Find where the given text appears and provide that cell's center as [X, Y] coordinate. 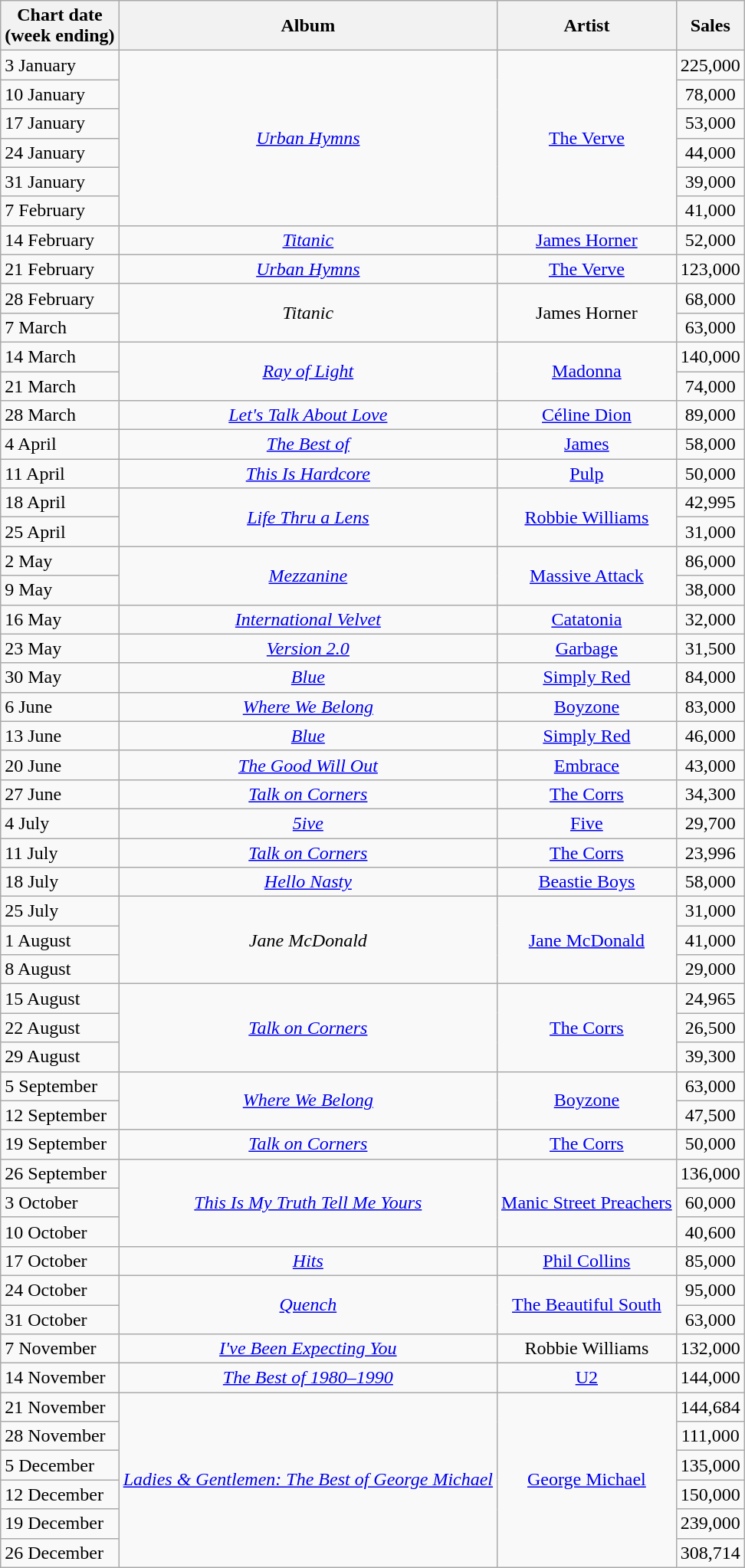
225,000 [710, 65]
Pulp [587, 474]
18 July [60, 882]
29,700 [710, 823]
24,965 [710, 999]
123,000 [710, 269]
2 May [60, 561]
Let's Talk About Love [308, 415]
39,300 [710, 1057]
Catatonia [587, 619]
47,500 [710, 1115]
13 June [60, 736]
Phil Collins [587, 1261]
3 October [60, 1202]
28 March [60, 415]
89,000 [710, 415]
Ladies & Gentlemen: The Best of George Michael [308, 1480]
This Is Hardcore [308, 474]
74,000 [710, 385]
22 August [60, 1028]
14 November [60, 1378]
25 July [60, 911]
10 January [60, 94]
28 February [60, 298]
26 December [60, 1553]
The Best of [308, 444]
Hits [308, 1261]
I've Been Expecting You [308, 1349]
24 October [60, 1290]
4 July [60, 823]
21 February [60, 269]
Quench [308, 1304]
86,000 [710, 561]
28 November [60, 1436]
This Is My Truth Tell Me Yours [308, 1202]
Hello Nasty [308, 882]
43,000 [710, 765]
16 May [60, 619]
53,000 [710, 123]
The Beautiful South [587, 1304]
5 September [60, 1086]
9 May [60, 590]
Chart date(week ending) [60, 26]
5 December [60, 1465]
3 January [60, 65]
15 August [60, 999]
84,000 [710, 677]
30 May [60, 677]
46,000 [710, 736]
17 January [60, 123]
7 March [60, 327]
308,714 [710, 1553]
The Best of 1980–1990 [308, 1378]
31 January [60, 182]
14 March [60, 356]
132,000 [710, 1349]
Massive Attack [587, 576]
7 November [60, 1349]
27 June [60, 794]
68,000 [710, 298]
Ray of Light [308, 371]
239,000 [710, 1524]
23,996 [710, 853]
James [587, 444]
31 October [60, 1319]
85,000 [710, 1261]
Garbage [587, 648]
18 April [60, 503]
144,000 [710, 1378]
12 September [60, 1115]
Artist [587, 26]
6 June [60, 707]
25 April [60, 532]
60,000 [710, 1202]
4 April [60, 444]
International Velvet [308, 619]
10 October [60, 1232]
1 August [60, 940]
17 October [60, 1261]
Embrace [587, 765]
21 March [60, 385]
42,995 [710, 503]
34,300 [710, 794]
Madonna [587, 371]
George Michael [587, 1480]
39,000 [710, 182]
29 August [60, 1057]
Album [308, 26]
136,000 [710, 1173]
40,600 [710, 1232]
26 September [60, 1173]
Life Thru a Lens [308, 517]
Manic Street Preachers [587, 1202]
Beastie Boys [587, 882]
12 December [60, 1494]
8 August [60, 969]
150,000 [710, 1494]
95,000 [710, 1290]
24 January [60, 153]
29,000 [710, 969]
The Good Will Out [308, 765]
31,500 [710, 648]
135,000 [710, 1465]
11 April [60, 474]
23 May [60, 648]
5ive [308, 823]
Mezzanine [308, 576]
19 December [60, 1524]
7 February [60, 211]
Version 2.0 [308, 648]
11 July [60, 853]
44,000 [710, 153]
52,000 [710, 240]
32,000 [710, 619]
Sales [710, 26]
20 June [60, 765]
19 September [60, 1144]
Five [587, 823]
111,000 [710, 1436]
83,000 [710, 707]
144,684 [710, 1407]
78,000 [710, 94]
14 February [60, 240]
21 November [60, 1407]
38,000 [710, 590]
140,000 [710, 356]
U2 [587, 1378]
Céline Dion [587, 415]
26,500 [710, 1028]
